Detect which cell encompasses the target text, then output its (X, Y) center coordinate. 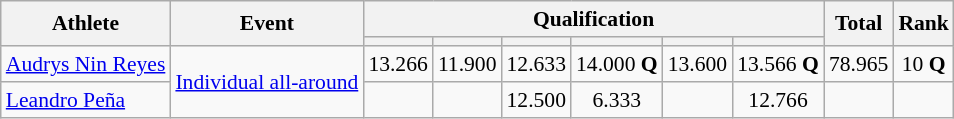
12.766 (778, 100)
6.333 (617, 100)
10 Q (924, 64)
Total (858, 24)
Rank (924, 24)
78.965 (858, 64)
Leandro Peña (86, 100)
13.266 (398, 64)
14.000 Q (617, 64)
Individual all-around (266, 82)
Qualification (594, 19)
12.500 (536, 100)
13.600 (698, 64)
12.633 (536, 64)
13.566 Q (778, 64)
11.900 (468, 64)
Audrys Nin Reyes (86, 64)
Athlete (86, 24)
Event (266, 24)
